Return the [x, y] coordinate for the center point of the cell that contains the specified text.  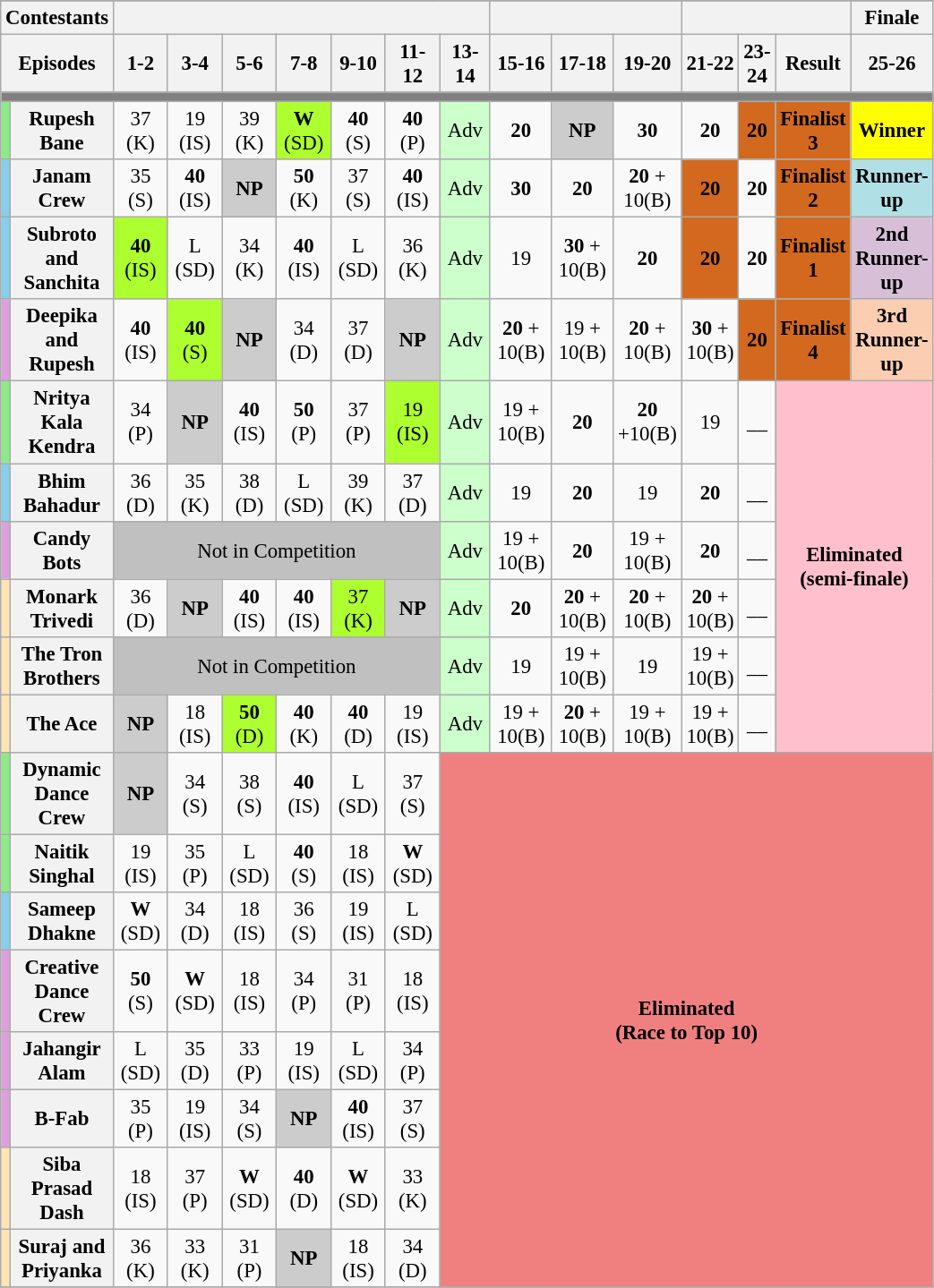
The Tron Brothers [61, 666]
Sameep Dhakne [61, 922]
Rupesh Bane [61, 131]
Candy Bots [61, 550]
Jahangir Alam [61, 1062]
35 (S) [141, 188]
40 (K) [304, 723]
7-8 [304, 64]
Nritya Kala Kendra [61, 422]
Winner [892, 131]
19-20 [648, 64]
Finalist 2 [813, 188]
Eliminated (Race to Top 10) [686, 1020]
50 (S) [141, 991]
Suraj and Priyanka [61, 1258]
38 (D) [249, 492]
Episodes [57, 64]
50 (P) [304, 422]
Subroto and Sanchita [61, 259]
9-10 [358, 64]
38 (S) [249, 794]
Deepika and Rupesh [61, 340]
Eliminated (semi-finale) [854, 567]
3-4 [195, 64]
40 (P) [412, 131]
1-2 [141, 64]
Finalist 3 [813, 131]
Finale [892, 18]
35 (K) [195, 492]
Finalist 1 [813, 259]
3rd Runner-up [892, 340]
Dynamic Dance Crew [61, 794]
Result [813, 64]
15-16 [521, 64]
Monark Trivedi [61, 609]
Runner-up [892, 188]
Siba Prasad Dash [61, 1189]
25-26 [892, 64]
33 (P) [249, 1062]
The Ace [61, 723]
Janam Crew [61, 188]
2nd Runner-up [892, 259]
20 +10(B) [648, 422]
5-6 [249, 64]
Bhim Bahadur [61, 492]
B-Fab [61, 1119]
50 (K) [304, 188]
Finalist 4 [813, 340]
36 (S) [304, 922]
11-12 [412, 64]
Contestants [57, 18]
50 (D) [249, 723]
23-24 [758, 64]
21-22 [710, 64]
Naitik Singhal [61, 863]
35 (D) [195, 1062]
34 (K) [249, 259]
17-18 [582, 64]
13-14 [465, 64]
Creative Dance Crew [61, 991]
